Find where the given text appears and provide that cell's center as [X, Y] coordinate. 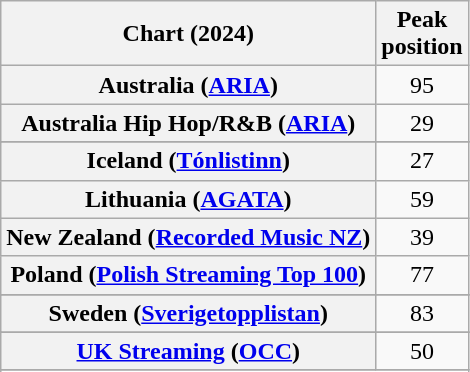
Peakposition [422, 34]
Australia Hip Hop/R&B (ARIA) [188, 123]
39 [422, 237]
77 [422, 275]
Australia (ARIA) [188, 85]
Iceland (Tónlistinn) [188, 161]
27 [422, 161]
29 [422, 123]
Chart (2024) [188, 34]
83 [422, 313]
Lithuania (AGATA) [188, 199]
59 [422, 199]
50 [422, 351]
95 [422, 85]
Sweden (Sverigetopplistan) [188, 313]
New Zealand (Recorded Music NZ) [188, 237]
UK Streaming (OCC) [188, 351]
Poland (Polish Streaming Top 100) [188, 275]
